Pinpoint the cell where the given text exists, returning its (x, y) midpoint coordinate. 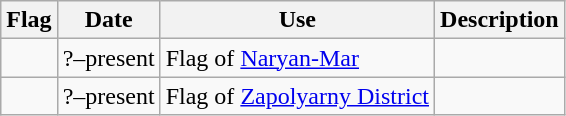
Description (500, 20)
Use (297, 20)
Date (108, 20)
Flag (29, 20)
Flag of Zapolyarny District (297, 96)
Flag of Naryan-Mar (297, 58)
